Return the [X, Y] coordinate for the center point of the cell that contains the specified text.  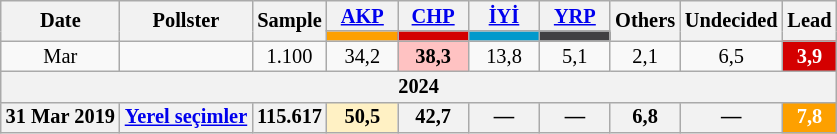
Date [60, 20]
1.100 [290, 56]
Sample [290, 20]
38,3 [434, 56]
115.617 [290, 118]
Pollster [186, 20]
7,8 [810, 118]
Lead [810, 20]
2024 [419, 86]
CHP [434, 16]
Mar [60, 56]
Others [645, 20]
42,7 [434, 118]
50,5 [362, 118]
6,8 [645, 118]
3,9 [810, 56]
6,5 [732, 56]
13,8 [504, 56]
34,2 [362, 56]
YRP [574, 16]
31 Mar 2019 [60, 118]
İYİ [504, 16]
5,1 [574, 56]
Undecided [732, 20]
AKP [362, 16]
2,1 [645, 56]
Yerel seçimler [186, 118]
